Return the [X, Y] coordinate for the center point of the cell that contains the specified text.  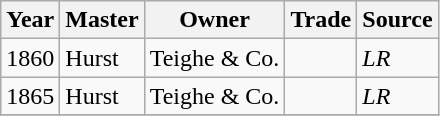
Year [30, 20]
Source [398, 20]
Trade [321, 20]
Owner [214, 20]
Master [102, 20]
1865 [30, 96]
1860 [30, 58]
